Return [x, y] of the center of cell containing provided text 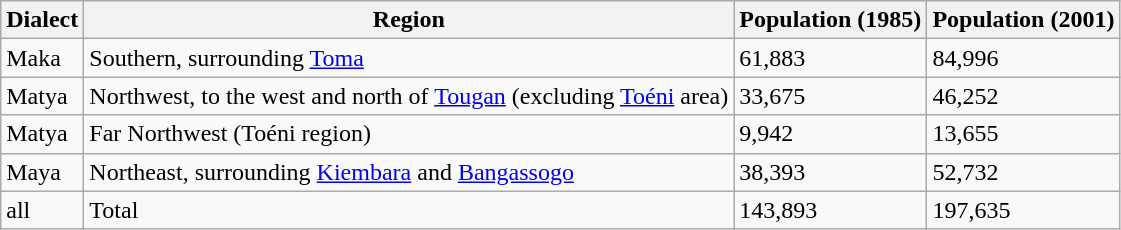
Maya [42, 172]
Population (1985) [830, 20]
Region [409, 20]
Northwest, to the west and north of Tougan (excluding Toéni area) [409, 96]
Northeast, surrounding Kiembara and Bangassogo [409, 172]
38,393 [830, 172]
all [42, 210]
52,732 [1024, 172]
9,942 [830, 134]
Total [409, 210]
Dialect [42, 20]
33,675 [830, 96]
Far Northwest (Toéni region) [409, 134]
46,252 [1024, 96]
Maka [42, 58]
143,893 [830, 210]
61,883 [830, 58]
Southern, surrounding Toma [409, 58]
13,655 [1024, 134]
Population (2001) [1024, 20]
197,635 [1024, 210]
84,996 [1024, 58]
